Scan for the cell matching the given text and deliver its (x, y) coordinate at center. 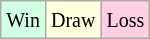
Win (24, 20)
Loss (126, 20)
Draw (72, 20)
